Capture the cell that displays the provided text and extract its (x, y) central coordinate. 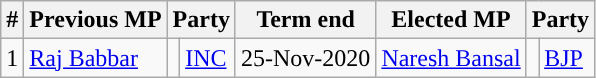
Term end (305, 20)
BJP (567, 58)
25-Nov-2020 (305, 58)
# (12, 20)
Elected MP (451, 20)
Raj Babbar (96, 58)
Naresh Bansal (451, 58)
1 (12, 58)
INC (208, 58)
Previous MP (96, 20)
